From the cell containing the given text, extract its center point as [X, Y] coordinate. 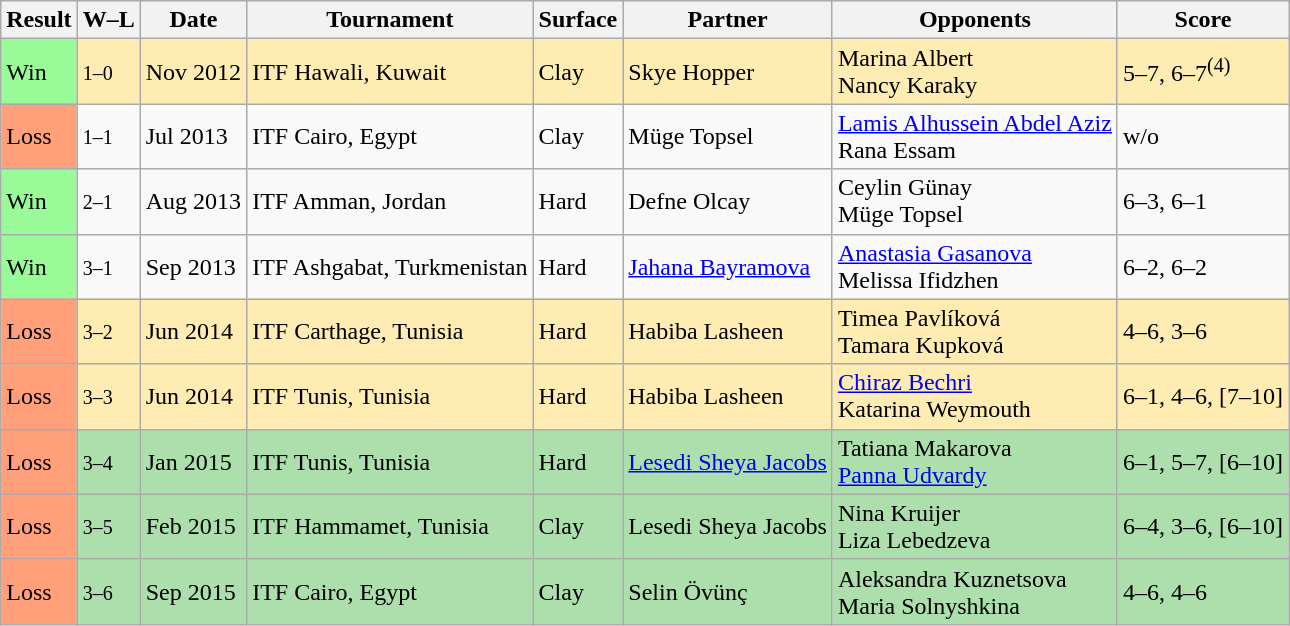
ITF Amman, Jordan [390, 202]
6–3, 6–1 [1202, 202]
Lamis Alhussein Abdel Aziz Rana Essam [974, 136]
ITF Ashgabat, Turkmenistan [390, 266]
Result [39, 20]
Marina Albert Nancy Karaky [974, 72]
Score [1202, 20]
Nov 2012 [193, 72]
3–4 [108, 462]
2–1 [108, 202]
ITF Carthage, Tunisia [390, 332]
4–6, 4–6 [1202, 592]
6–1, 5–7, [6–10] [1202, 462]
ITF Hammamet, Tunisia [390, 526]
w/o [1202, 136]
Jul 2013 [193, 136]
Jahana Bayramova [728, 266]
1–1 [108, 136]
ITF Hawali, Kuwait [390, 72]
Partner [728, 20]
Tournament [390, 20]
5–7, 6–7(4) [1202, 72]
6–1, 4–6, [7–10] [1202, 396]
3–1 [108, 266]
Nina Kruijer Liza Lebedzeva [974, 526]
Timea Pavlíková Tamara Kupková [974, 332]
Aug 2013 [193, 202]
Sep 2015 [193, 592]
Opponents [974, 20]
Chiraz Bechri Katarina Weymouth [974, 396]
6–2, 6–2 [1202, 266]
Ceylin Günay Müge Topsel [974, 202]
3–3 [108, 396]
Sep 2013 [193, 266]
W–L [108, 20]
Müge Topsel [728, 136]
Feb 2015 [193, 526]
Skye Hopper [728, 72]
Date [193, 20]
Defne Olcay [728, 202]
Selin Övünç [728, 592]
1–0 [108, 72]
Surface [578, 20]
3–5 [108, 526]
Jan 2015 [193, 462]
Aleksandra Kuznetsova Maria Solnyshkina [974, 592]
3–6 [108, 592]
Tatiana Makarova Panna Udvardy [974, 462]
3–2 [108, 332]
6–4, 3–6, [6–10] [1202, 526]
Anastasia Gasanova Melissa Ifidzhen [974, 266]
4–6, 3–6 [1202, 332]
